Output the (X, Y) coordinate of the center of the cell containing the given text.  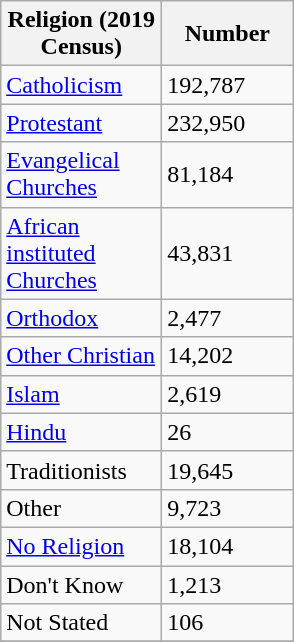
81,184 (228, 174)
106 (228, 623)
18,104 (228, 546)
African instituted Churches (82, 253)
Orthodox (82, 318)
Number (228, 34)
19,645 (228, 470)
Hindu (82, 432)
Catholicism (82, 85)
43,831 (228, 253)
Not Stated (82, 623)
192,787 (228, 85)
Don't Know (82, 585)
Religion (2019 Census) (82, 34)
232,950 (228, 123)
No Religion (82, 546)
Traditionists (82, 470)
Evangelical Churches (82, 174)
Protestant (82, 123)
2,619 (228, 394)
Islam (82, 394)
14,202 (228, 356)
2,477 (228, 318)
1,213 (228, 585)
26 (228, 432)
9,723 (228, 508)
Other (82, 508)
Other Christian (82, 356)
